Locate the cell with the specified text and output its (x, y) center coordinate. 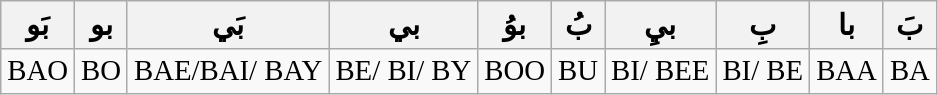
BAA (847, 71)
BI/ BE (763, 71)
BAO (38, 71)
بَي (228, 24)
بي (404, 24)
بوُ (515, 24)
بيِ (660, 24)
BAE/BAI/ BAY (228, 71)
بَو (38, 24)
BE/ BI/ BY (404, 71)
BOO (515, 71)
بِ (763, 24)
BI/ BEE (660, 71)
BA (910, 71)
با (847, 24)
BU (578, 71)
بَ (910, 24)
بو (102, 24)
بُ (578, 24)
BO (102, 71)
